For the text-containing cell, return its midpoint in [x, y] coordinate format. 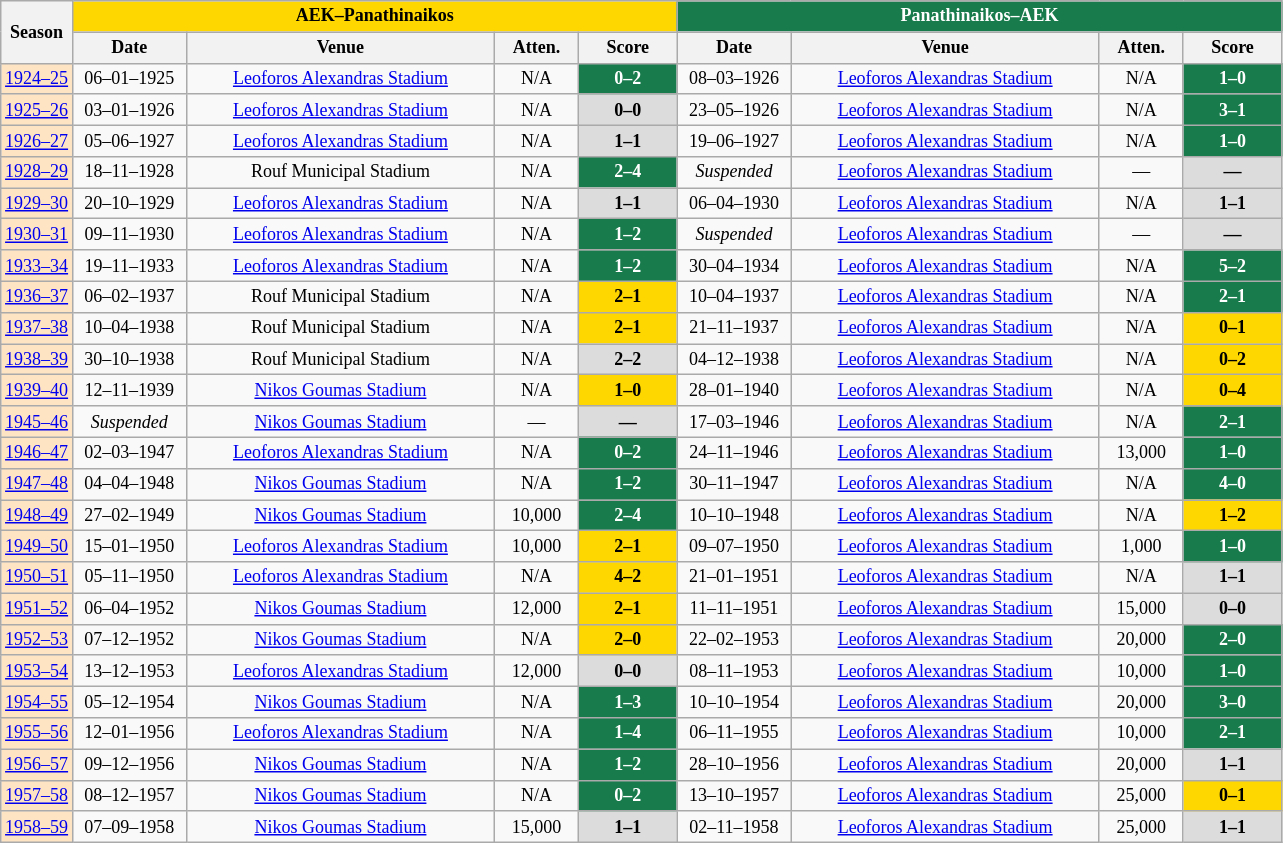
06–11–1955 [734, 734]
Season [37, 32]
05–12–1954 [129, 702]
13–12–1953 [129, 670]
1926–27 [37, 140]
08–12–1957 [129, 796]
21–01–1951 [734, 578]
0–4 [1232, 390]
4–2 [628, 578]
1924–25 [37, 78]
1936–37 [37, 296]
1956–57 [37, 764]
1949–50 [37, 546]
13,000 [1141, 452]
1939–40 [37, 390]
06–02–1937 [129, 296]
27–02–1949 [129, 516]
22–02–1953 [734, 640]
2–2 [628, 360]
10–04–1937 [734, 296]
10–10–1948 [734, 516]
07–12–1952 [129, 640]
3–0 [1232, 702]
19–06–1927 [734, 140]
20–10–1929 [129, 204]
1952–53 [37, 640]
1930–31 [37, 234]
1–4 [628, 734]
3–1 [1232, 110]
18–11–1928 [129, 172]
1–3 [628, 702]
1953–54 [37, 670]
1955–56 [37, 734]
23–05–1926 [734, 110]
09–11–1930 [129, 234]
10–04–1938 [129, 328]
1,000 [1141, 546]
1958–59 [37, 826]
30–11–1947 [734, 484]
30–04–1934 [734, 266]
1957–58 [37, 796]
Panathinaikos–AEK [980, 16]
1928–29 [37, 172]
10–10–1954 [734, 702]
4–0 [1232, 484]
12–11–1939 [129, 390]
24–11–1946 [734, 452]
09–12–1956 [129, 764]
04–04–1948 [129, 484]
5–2 [1232, 266]
30–10–1938 [129, 360]
03–01–1926 [129, 110]
1938–39 [37, 360]
08–03–1926 [734, 78]
05–11–1950 [129, 578]
06–04–1930 [734, 204]
1937–38 [37, 328]
1945–46 [37, 422]
04–12–1938 [734, 360]
AEK–Panathinaikos [374, 16]
1951–52 [37, 608]
1946–47 [37, 452]
08–11–1953 [734, 670]
1929–30 [37, 204]
17–03–1946 [734, 422]
21–11–1937 [734, 328]
1925–26 [37, 110]
28–01–1940 [734, 390]
1954–55 [37, 702]
11–11–1951 [734, 608]
06–01–1925 [129, 78]
1947–48 [37, 484]
05–06–1927 [129, 140]
07–09–1958 [129, 826]
02–03–1947 [129, 452]
09–07–1950 [734, 546]
06–04–1952 [129, 608]
1950–51 [37, 578]
12–01–1956 [129, 734]
1948–49 [37, 516]
13–10–1957 [734, 796]
15–01–1950 [129, 546]
1933–34 [37, 266]
28–10–1956 [734, 764]
19–11–1933 [129, 266]
02–11–1958 [734, 826]
